Return the (X, Y) coordinate for the center point of the cell that contains the specified text.  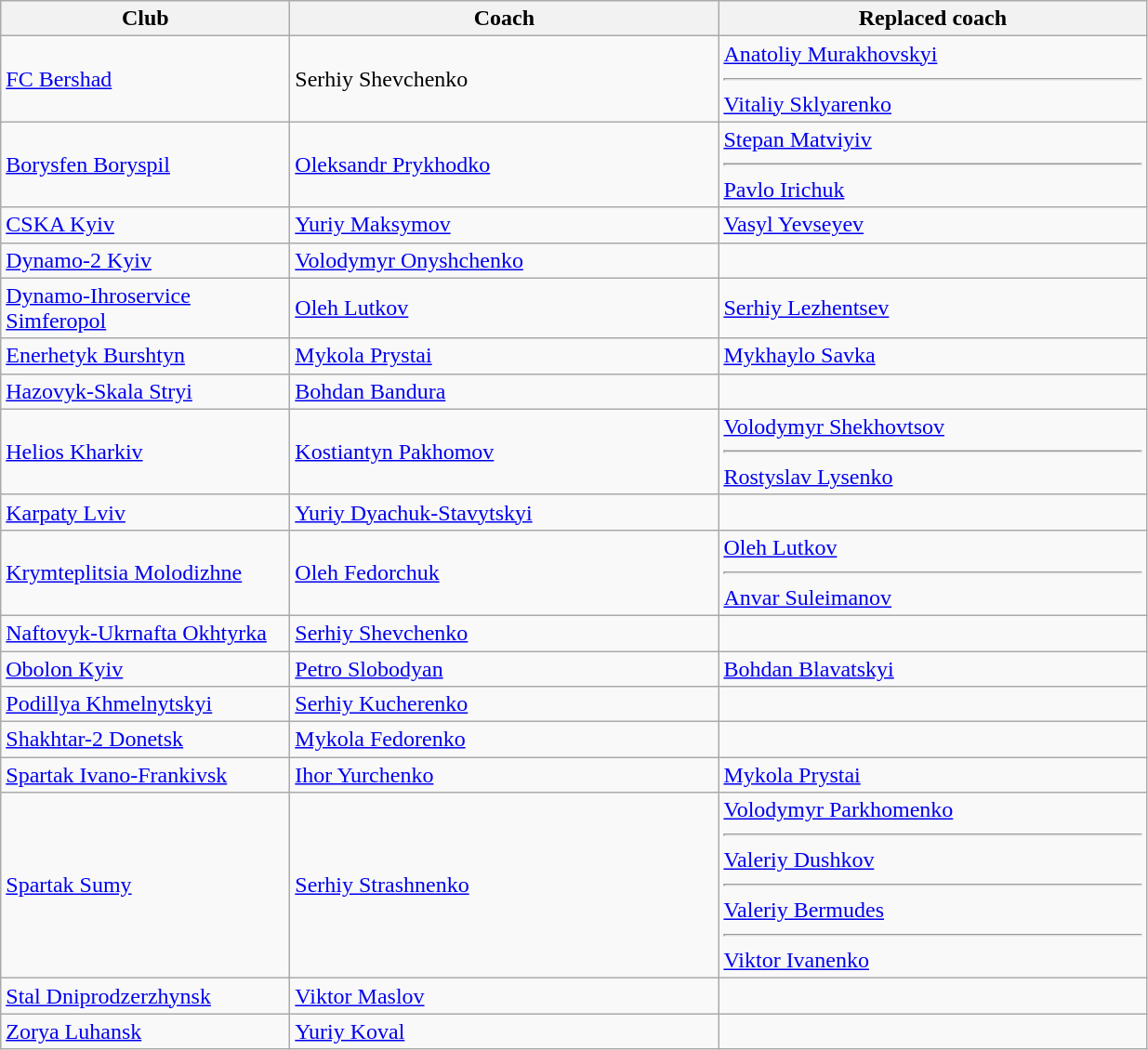
Spartak Ivano-Frankivsk (145, 775)
Borysfen Boryspil (145, 164)
Oleh Lutkov Anvar Suleimanov (933, 572)
Mykhaylo Savka (933, 356)
Oleh Lutkov (504, 308)
Mykola Fedorenko (504, 740)
Bohdan Blavatskyi (933, 668)
Yuriy Dyachuk-Stavytskyi (504, 512)
Stepan Matviyiv Pavlo Irichuk (933, 164)
Coach (504, 19)
Serhiy Kucherenko (504, 704)
Volodymyr Shekhovtsov Rostyslav Lysenko (933, 452)
Zorya Luhansk (145, 1031)
Ihor Yurchenko (504, 775)
Serhiy Strashnenko (504, 886)
Oleksandr Prykhodko (504, 164)
Spartak Sumy (145, 886)
Yuriy Koval (504, 1031)
FC Bershad (145, 79)
Petro Slobodyan (504, 668)
Shakhtar-2 Donetsk (145, 740)
Naftovyk-Ukrnafta Okhtyrka (145, 633)
Club (145, 19)
Karpaty Lviv (145, 512)
Vasyl Yevseyev (933, 225)
Oleh Fedorchuk (504, 572)
Stal Dniprodzerzhynsk (145, 996)
CSKA Kyiv (145, 225)
Dynamo-2 Kyiv (145, 260)
Helios Kharkiv (145, 452)
Podillya Khmelnytskyi (145, 704)
Serhiy Lezhentsev (933, 308)
Obolon Kyiv (145, 668)
Bohdan Bandura (504, 391)
Kostiantyn Pakhomov (504, 452)
Volodymyr Onyshchenko (504, 260)
Replaced coach (933, 19)
Enerhetyk Burshtyn (145, 356)
Anatoliy Murakhovskyi Vitaliy Sklyarenko (933, 79)
Hazovyk-Skala Stryi (145, 391)
Krymteplitsia Molodizhne (145, 572)
Yuriy Maksymov (504, 225)
Dynamo-Ihroservice Simferopol (145, 308)
Volodymyr Parkhomenko Valeriy Dushkov Valeriy Bermudes Viktor Ivanenko (933, 886)
Viktor Maslov (504, 996)
